For the text-containing cell, return its midpoint in [x, y] coordinate format. 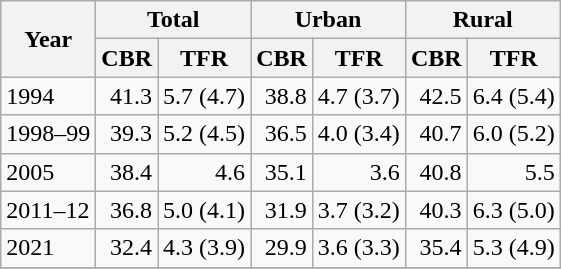
1998–99 [48, 134]
3.6 [358, 172]
Urban [328, 20]
6.3 (5.0) [514, 210]
4.6 [204, 172]
4.7 (3.7) [358, 96]
31.9 [282, 210]
5.5 [514, 172]
Rural [482, 20]
4.0 (3.4) [358, 134]
2011–12 [48, 210]
38.4 [127, 172]
6.0 (5.2) [514, 134]
4.3 (3.9) [204, 248]
40.7 [436, 134]
38.8 [282, 96]
35.4 [436, 248]
5.7 (4.7) [204, 96]
5.2 (4.5) [204, 134]
36.8 [127, 210]
39.3 [127, 134]
36.5 [282, 134]
41.3 [127, 96]
3.6 (3.3) [358, 248]
2005 [48, 172]
32.4 [127, 248]
3.7 (3.2) [358, 210]
Year [48, 39]
35.1 [282, 172]
40.8 [436, 172]
2021 [48, 248]
6.4 (5.4) [514, 96]
42.5 [436, 96]
1994 [48, 96]
5.0 (4.1) [204, 210]
40.3 [436, 210]
5.3 (4.9) [514, 248]
Total [174, 20]
29.9 [282, 248]
